Return (X, Y) of the center of cell containing provided text 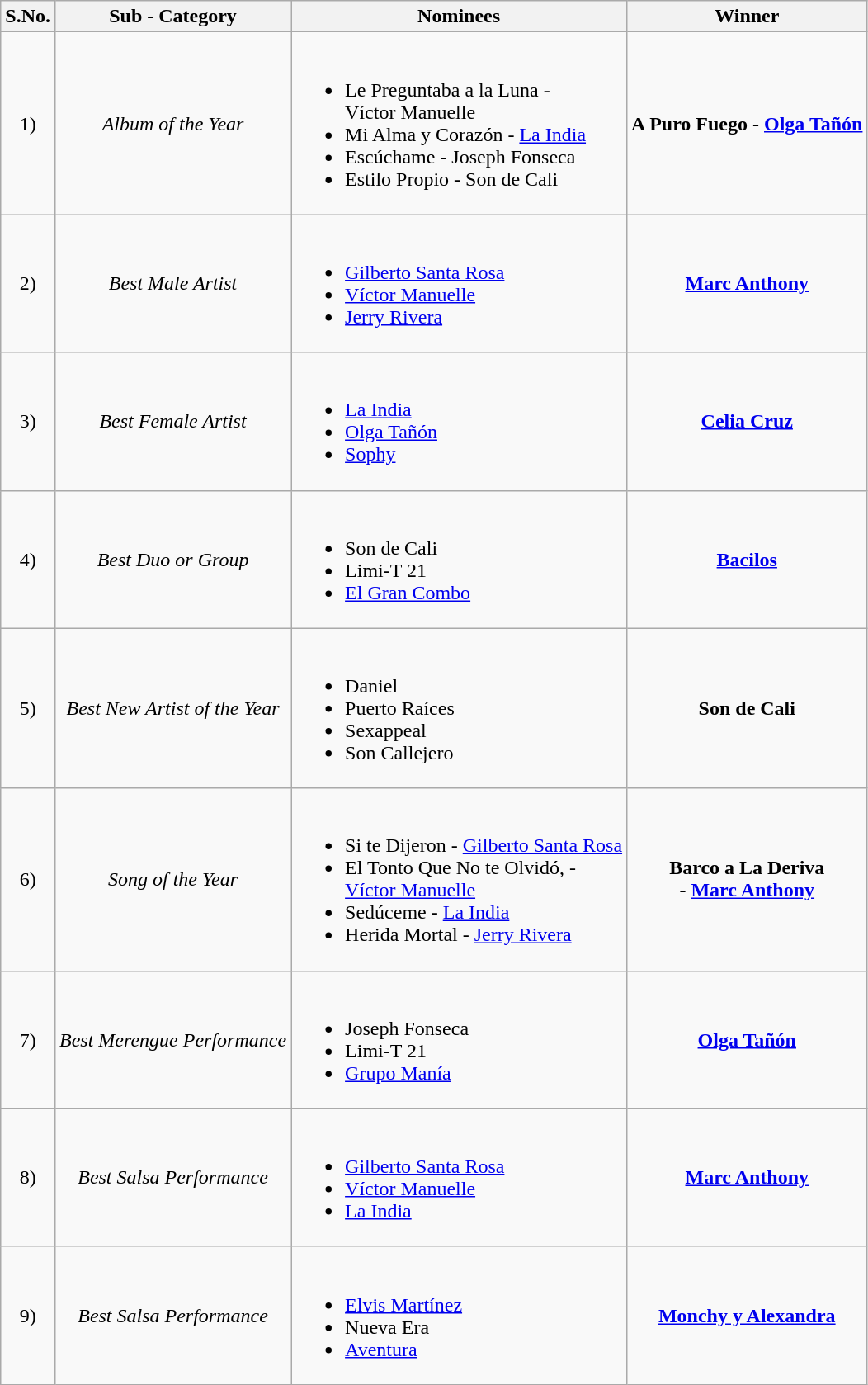
Barco a La Deriva - Marc Anthony (748, 880)
Monchy y Alexandra (748, 1316)
Song of the Year (172, 880)
Si te Dijeron - Gilberto Santa RosaEl Tonto Que No te Olvidó, - Víctor ManuelleSedúceme - La IndiaHerida Mortal - Jerry Rivera (459, 880)
2) (28, 284)
Best Male Artist (172, 284)
DanielPuerto RaícesSexappealSon Callejero (459, 708)
Olga Tañón (748, 1040)
1) (28, 124)
6) (28, 880)
8) (28, 1177)
Best Duo or Group (172, 560)
Celia Cruz (748, 421)
Son de CaliLimi-T 21El Gran Combo (459, 560)
Album of the Year (172, 124)
Best Merengue Performance (172, 1040)
Son de Cali (748, 708)
7) (28, 1040)
Nominees (459, 17)
La IndiaOlga TañónSophy (459, 421)
Le Preguntaba a la Luna - Víctor ManuelleMi Alma y Corazón - La IndiaEscúchame - Joseph FonsecaEstilo Propio - Son de Cali (459, 124)
4) (28, 560)
Sub - Category (172, 17)
Gilberto Santa RosaVíctor ManuelleLa India (459, 1177)
Joseph FonsecaLimi-T 21Grupo Manía (459, 1040)
Best Female Artist (172, 421)
A Puro Fuego - Olga Tañón (748, 124)
9) (28, 1316)
Gilberto Santa RosaVíctor ManuelleJerry Rivera (459, 284)
S.No. (28, 17)
3) (28, 421)
Elvis MartínezNueva EraAventura (459, 1316)
Bacilos (748, 560)
Winner (748, 17)
5) (28, 708)
Best New Artist of the Year (172, 708)
